Determine the (X, Y) coordinate at the center of the cell enclosing the given text.  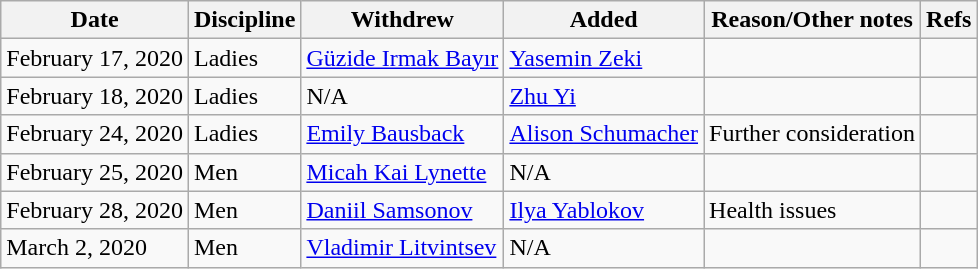
February 18, 2020 (95, 96)
Withdrew (402, 20)
Reason/Other notes (812, 20)
Vladimir Litvintsev (402, 248)
February 24, 2020 (95, 134)
Health issues (812, 210)
Refs (949, 20)
March 2, 2020 (95, 248)
Zhu Yi (604, 96)
Date (95, 20)
Ilya Yablokov (604, 210)
February 25, 2020 (95, 172)
Micah Kai Lynette (402, 172)
Discipline (244, 20)
Further consideration (812, 134)
Added (604, 20)
Daniil Samsonov (402, 210)
February 28, 2020 (95, 210)
Alison Schumacher (604, 134)
Yasemin Zeki (604, 58)
Emily Bausback (402, 134)
February 17, 2020 (95, 58)
Güzide Irmak Bayır (402, 58)
